Return [X, Y] of the center of cell containing provided text 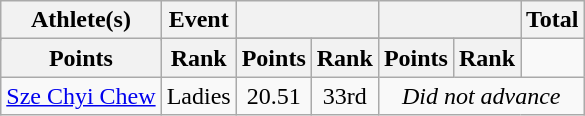
20.51 [274, 96]
Athlete(s) [81, 20]
Event [198, 20]
Ladies [198, 96]
Did not advance [481, 96]
Sze Chyi Chew [81, 96]
33rd [344, 96]
Total [553, 20]
